Detect which cell encompasses the target text, then output its [x, y] center coordinate. 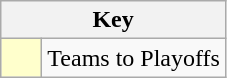
Teams to Playoffs [134, 58]
Key [114, 20]
